Return the (x, y) coordinate for the center point of the cell that contains the specified text.  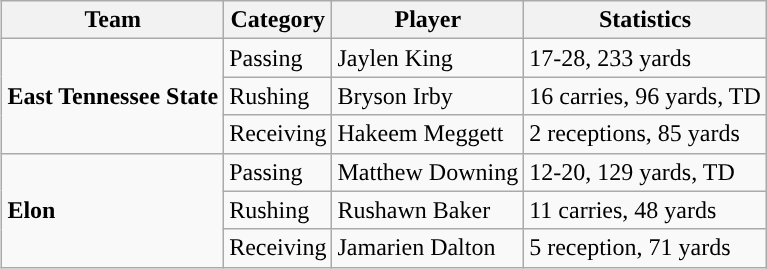
East Tennessee State (113, 96)
Rushawn Baker (428, 210)
Category (278, 20)
Jamarien Dalton (428, 248)
Elon (113, 210)
Hakeem Meggett (428, 134)
12-20, 129 yards, TD (646, 172)
17-28, 233 yards (646, 58)
5 reception, 71 yards (646, 248)
11 carries, 48 yards (646, 210)
Statistics (646, 20)
Bryson Irby (428, 96)
Player (428, 20)
Matthew Downing (428, 172)
Jaylen King (428, 58)
16 carries, 96 yards, TD (646, 96)
2 receptions, 85 yards (646, 134)
Team (113, 20)
